Return (X, Y) of the center of cell containing provided text 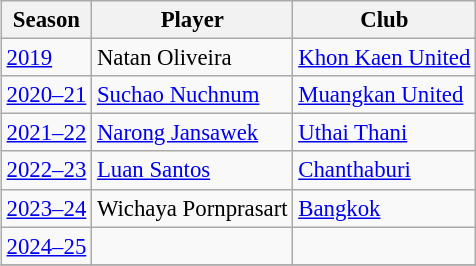
Suchao Nuchnum (192, 95)
Player (192, 20)
Season (46, 20)
Chanthaburi (384, 170)
2020–21 (46, 95)
2022–23 (46, 170)
Luan Santos (192, 170)
Uthai Thani (384, 133)
Natan Oliveira (192, 58)
Muangkan United (384, 95)
2023–24 (46, 208)
2019 (46, 58)
Narong Jansawek (192, 133)
2024–25 (46, 246)
Wichaya Pornprasart (192, 208)
Khon Kaen United (384, 58)
Bangkok (384, 208)
Club (384, 20)
2021–22 (46, 133)
